Capture the cell that displays the provided text and extract its [x, y] central coordinate. 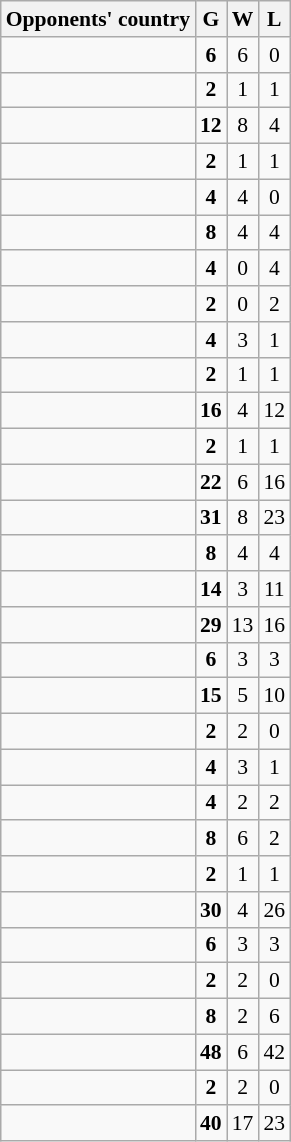
15 [211, 696]
40 [211, 1124]
11 [274, 589]
W [243, 19]
26 [274, 910]
13 [243, 625]
48 [211, 1052]
31 [211, 518]
29 [211, 625]
30 [211, 910]
L [274, 19]
G [211, 19]
17 [243, 1124]
14 [211, 589]
5 [243, 696]
42 [274, 1052]
22 [211, 482]
10 [274, 696]
Opponents' country [98, 19]
